From the cell containing the given text, extract its center point as [x, y] coordinate. 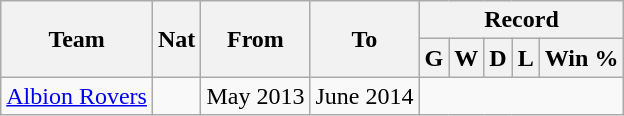
May 2013 [256, 96]
Win % [582, 58]
Nat [176, 39]
Albion Rovers [77, 96]
D [498, 58]
June 2014 [364, 96]
Team [77, 39]
Record [522, 20]
To [364, 39]
From [256, 39]
W [466, 58]
L [526, 58]
G [434, 58]
